Find where the given text appears and provide that cell's center as [x, y] coordinate. 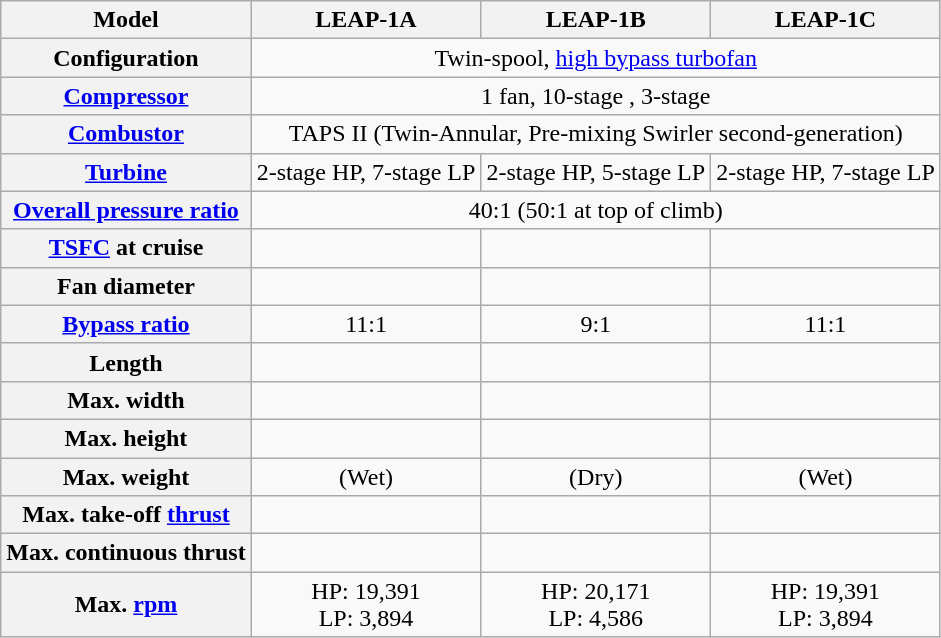
LEAP-1A [366, 20]
Fan diameter [126, 286]
Twin-spool, high bypass turbofan [596, 58]
Turbine [126, 172]
1 fan, 10-stage , 3-stage [596, 96]
(Dry) [596, 477]
Compressor [126, 96]
LEAP-1C [826, 20]
Combustor [126, 134]
Bypass ratio [126, 324]
Max. continuous thrust [126, 553]
Model [126, 20]
Overall pressure ratio [126, 210]
Length [126, 362]
Max. weight [126, 477]
Max. take-off thrust [126, 515]
HP: 20,171LP: 4,586 [596, 604]
TAPS II (Twin-Annular, Pre-mixing Swirler second-generation) [596, 134]
LEAP-1B [596, 20]
Max. width [126, 400]
Max. height [126, 438]
9:1 [596, 324]
40:1 (50:1 at top of climb) [596, 210]
2-stage HP, 5-stage LP [596, 172]
Configuration [126, 58]
TSFC at cruise [126, 248]
Max. rpm [126, 604]
